Output the (x, y) coordinate of the center of the cell containing the given text.  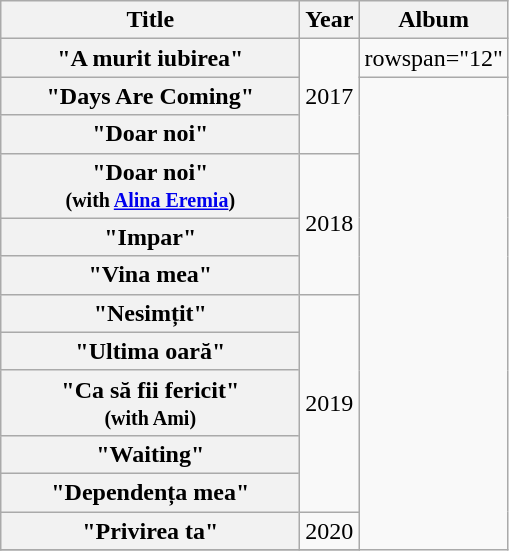
"Vina mea" (150, 275)
"Ca să fii fericit"(with Ami) (150, 402)
"Waiting" (150, 454)
"Days Are Coming" (150, 96)
2017 (330, 96)
"Privirea ta" (150, 531)
Title (150, 20)
Album (434, 20)
Year (330, 20)
2020 (330, 531)
2018 (330, 224)
"A murit iubirea" (150, 58)
"Doar noi" (150, 134)
rowspan="12" (434, 58)
"Doar noi"(with Alina Eremia) (150, 186)
"Dependența mea" (150, 492)
"Nesimțit" (150, 313)
"Ultima oară" (150, 351)
"Impar" (150, 237)
2019 (330, 402)
